Return [x, y] of the center of cell containing provided text 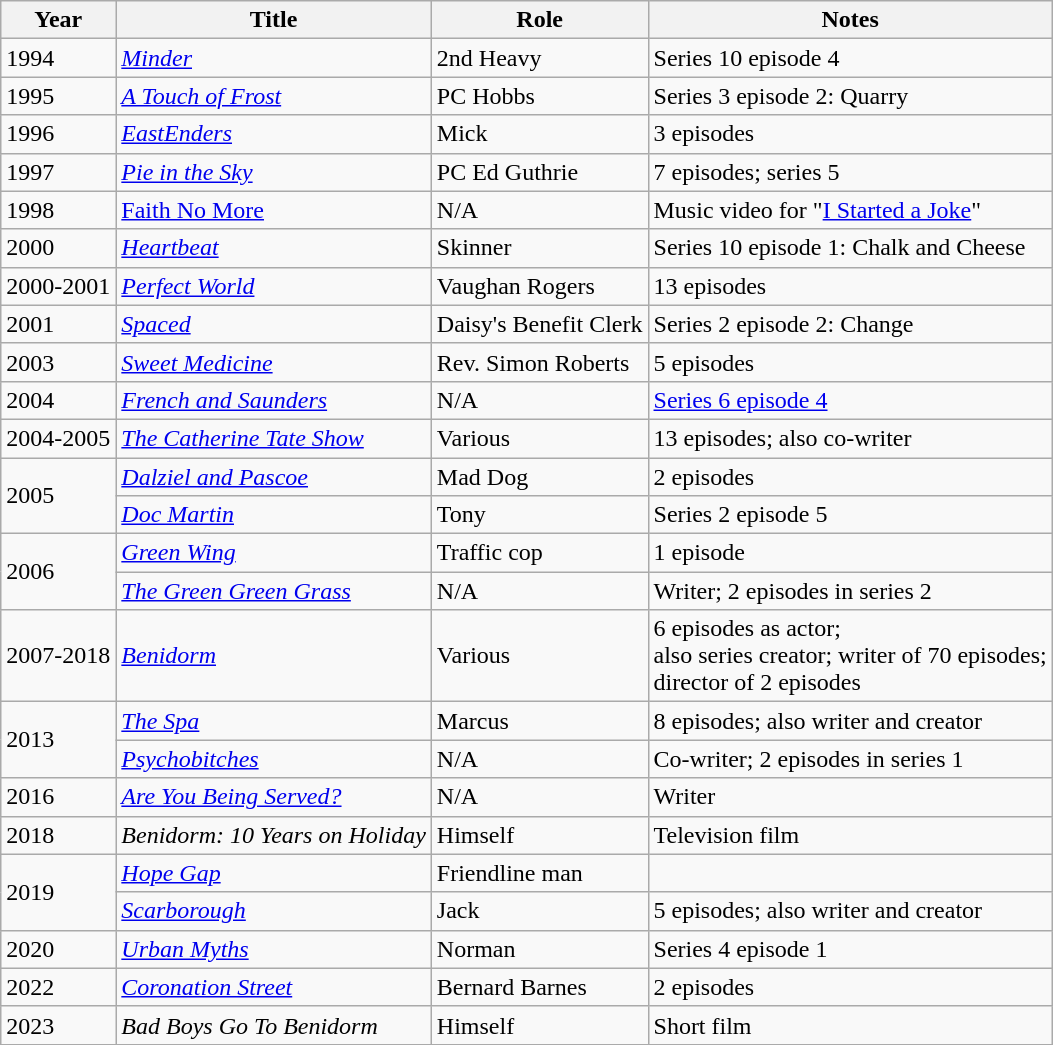
2003 [58, 362]
Benidorm: 10 Years on Holiday [274, 835]
13 episodes [850, 286]
2022 [58, 987]
Series 2 episode 2: Change [850, 324]
Series 10 episode 4 [850, 58]
Year [58, 20]
Minder [274, 58]
Heartbeat [274, 248]
Benidorm [274, 656]
2001 [58, 324]
Series 3 episode 2: Quarry [850, 96]
1996 [58, 134]
2023 [58, 1025]
Scarborough [274, 911]
Dalziel and Pascoe [274, 477]
2018 [58, 835]
Sweet Medicine [274, 362]
Are You Being Served? [274, 797]
Mick [540, 134]
Traffic cop [540, 553]
Bernard Barnes [540, 987]
Friendline man [540, 873]
PC Hobbs [540, 96]
2013 [58, 740]
Green Wing [274, 553]
Jack [540, 911]
2016 [58, 797]
2004-2005 [58, 438]
Tony [540, 515]
Psychobitches [274, 759]
Role [540, 20]
Writer; 2 episodes in series 2 [850, 591]
Writer [850, 797]
Pie in the Sky [274, 172]
Music video for "I Started a Joke" [850, 210]
Norman [540, 949]
Faith No More [274, 210]
Urban Myths [274, 949]
The Spa [274, 721]
Co-writer; 2 episodes in series 1 [850, 759]
French and Saunders [274, 400]
The Green Green Grass [274, 591]
Coronation Street [274, 987]
8 episodes; also writer and creator [850, 721]
2004 [58, 400]
The Catherine Tate Show [274, 438]
Spaced [274, 324]
2000-2001 [58, 286]
EastEnders [274, 134]
Short film [850, 1025]
Bad Boys Go To Benidorm [274, 1025]
1995 [58, 96]
7 episodes; series 5 [850, 172]
13 episodes; also co-writer [850, 438]
2007-2018 [58, 656]
Series 6 episode 4 [850, 400]
Notes [850, 20]
1998 [58, 210]
2005 [58, 496]
1 episode [850, 553]
Series 4 episode 1 [850, 949]
Perfect World [274, 286]
3 episodes [850, 134]
1997 [58, 172]
Marcus [540, 721]
Skinner [540, 248]
2006 [58, 572]
2000 [58, 248]
Doc Martin [274, 515]
PC Ed Guthrie [540, 172]
1994 [58, 58]
Series 10 episode 1: Chalk and Cheese [850, 248]
Series 2 episode 5 [850, 515]
Mad Dog [540, 477]
Television film [850, 835]
A Touch of Frost [274, 96]
2nd Heavy [540, 58]
Hope Gap [274, 873]
Daisy's Benefit Clerk [540, 324]
6 episodes as actor;also series creator; writer of 70 episodes;director of 2 episodes [850, 656]
2019 [58, 892]
5 episodes [850, 362]
2020 [58, 949]
Vaughan Rogers [540, 286]
Title [274, 20]
Rev. Simon Roberts [540, 362]
5 episodes; also writer and creator [850, 911]
